Return (x, y) of the center of cell containing provided text 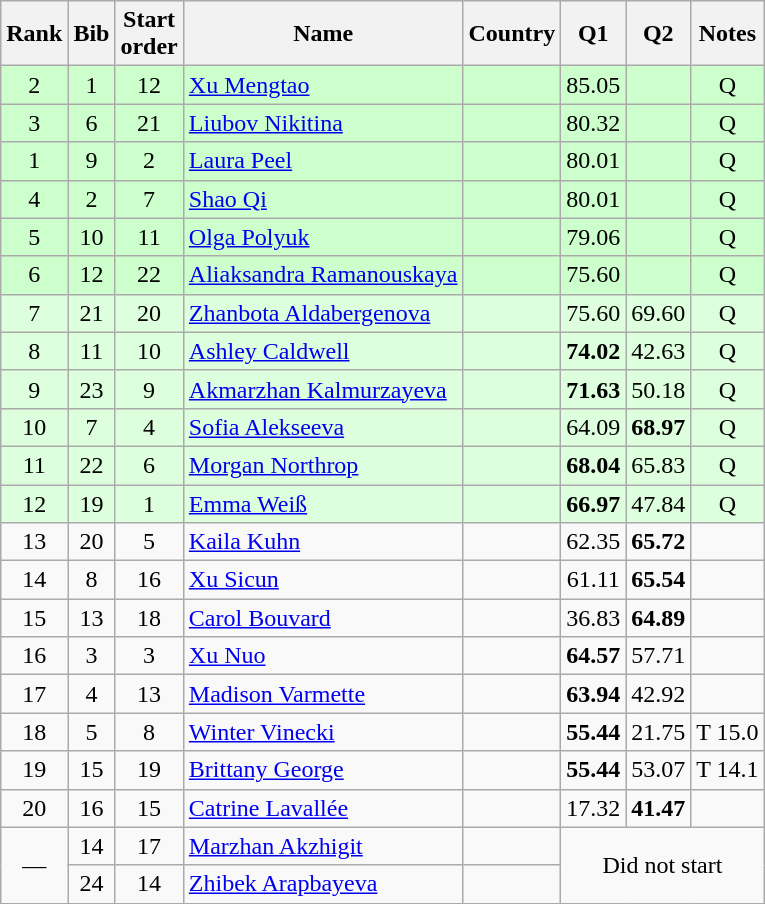
41.47 (658, 808)
47.84 (658, 503)
36.83 (594, 618)
Rank (34, 34)
Country (512, 34)
42.63 (658, 351)
Catrine Lavallée (323, 808)
T 15.0 (728, 732)
Madison Varmette (323, 694)
21.75 (658, 732)
Startorder (149, 34)
42.92 (658, 694)
Zhibek Arapbayeva (323, 884)
64.57 (594, 656)
79.06 (594, 237)
50.18 (658, 389)
69.60 (658, 313)
85.05 (594, 85)
74.02 (594, 351)
68.97 (658, 427)
65.72 (658, 542)
Ashley Caldwell (323, 351)
Aliaksandra Ramanouskaya (323, 275)
Xu Nuo (323, 656)
Carol Bouvard (323, 618)
64.89 (658, 618)
Liubov Nikitina (323, 123)
53.07 (658, 770)
24 (92, 884)
Akmarzhan Kalmurzayeva (323, 389)
68.04 (594, 465)
Olga Polyuk (323, 237)
62.35 (594, 542)
Q2 (658, 34)
T 14.1 (728, 770)
Emma Weiß (323, 503)
— (34, 865)
Laura Peel (323, 161)
61.11 (594, 580)
Bib (92, 34)
65.54 (658, 580)
Xu Mengtao (323, 85)
57.71 (658, 656)
Winter Vinecki (323, 732)
71.63 (594, 389)
Marzhan Akzhigit (323, 846)
Xu Sicun (323, 580)
65.83 (658, 465)
66.97 (594, 503)
80.32 (594, 123)
Brittany George (323, 770)
63.94 (594, 694)
64.09 (594, 427)
Zhanbota Aldabergenova (323, 313)
17.32 (594, 808)
Name (323, 34)
Shao Qi (323, 199)
Notes (728, 34)
Did not start (662, 865)
23 (92, 389)
Q1 (594, 34)
Sofia Alekseeva (323, 427)
Morgan Northrop (323, 465)
Kaila Kuhn (323, 542)
